Provide the [x, y] coordinate of the cell's center where the given text is located.  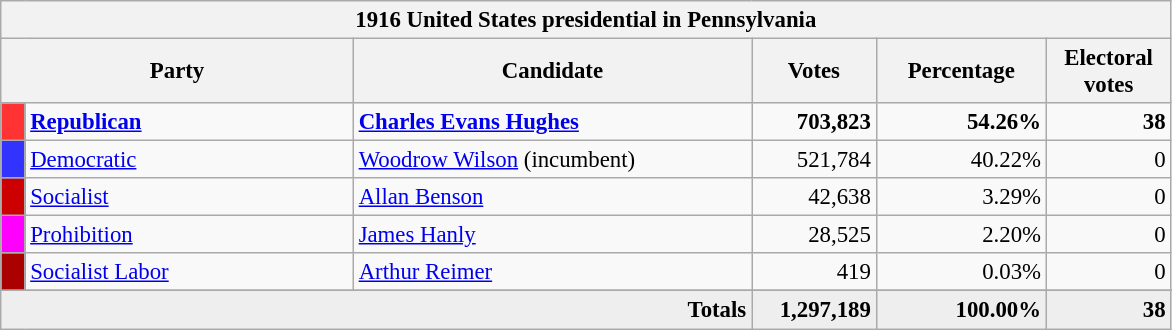
3.29% [961, 197]
42,638 [814, 197]
Votes [814, 72]
1916 United States presidential in Pennsylvania [586, 20]
40.22% [961, 160]
Allan Benson [552, 197]
Percentage [961, 72]
Socialist [189, 197]
Prohibition [189, 235]
Socialist Labor [189, 273]
James Hanly [552, 235]
419 [814, 273]
Democratic [189, 160]
Charles Evans Hughes [552, 122]
0.03% [961, 273]
100.00% [961, 310]
Totals [376, 310]
Candidate [552, 72]
Woodrow Wilson (incumbent) [552, 160]
Party [178, 72]
Republican [189, 122]
Electoral votes [1108, 72]
28,525 [814, 235]
1,297,189 [814, 310]
Arthur Reimer [552, 273]
2.20% [961, 235]
521,784 [814, 160]
54.26% [961, 122]
703,823 [814, 122]
